From the cell containing the given text, extract its center point as (X, Y) coordinate. 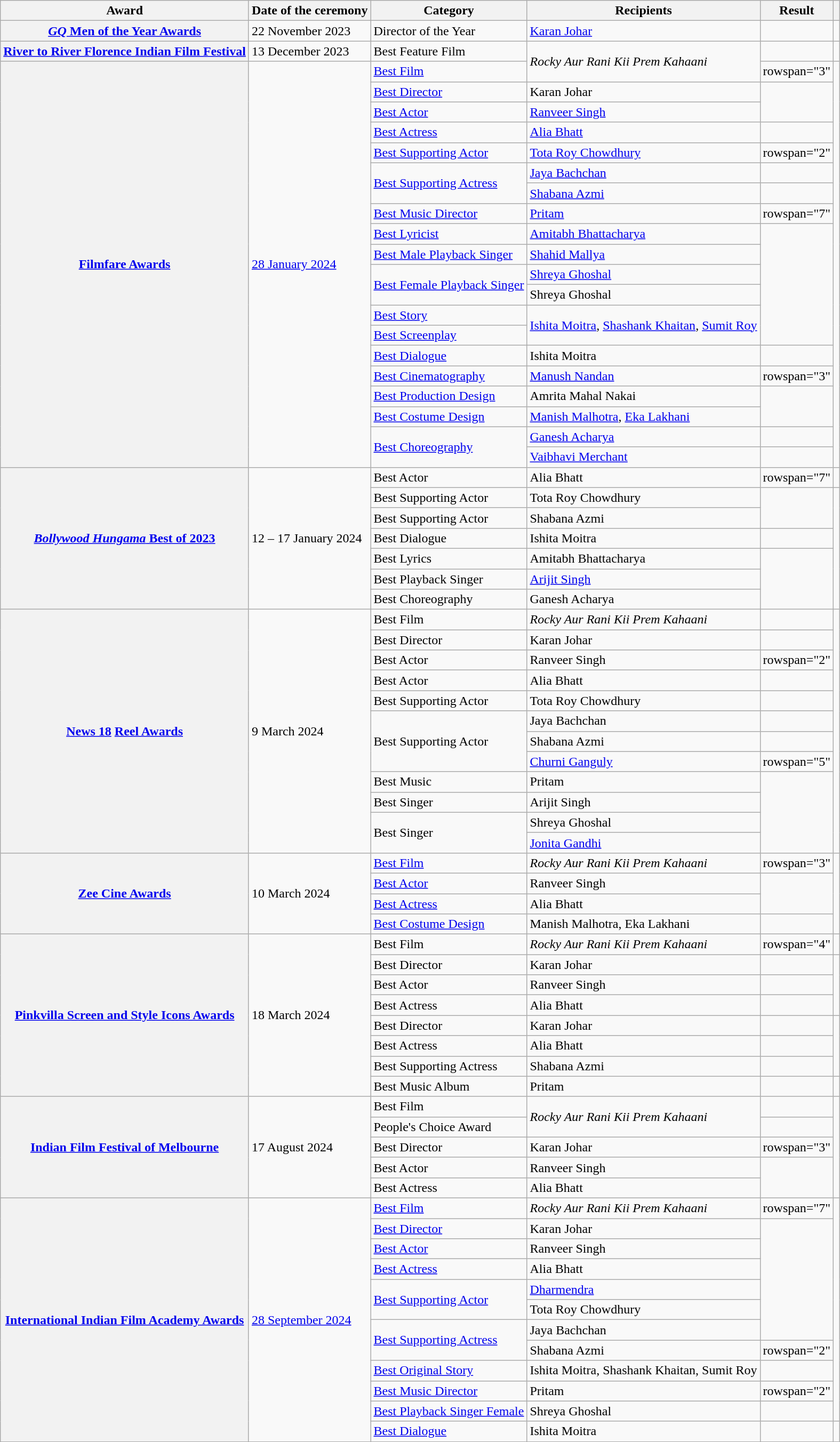
Result (797, 11)
Pinkvilla Screen and Style Icons Awards (125, 1015)
Bollywood Hungama Best of 2023 (125, 538)
Amrita Mahal Nakai (643, 396)
28 September 2024 (309, 1319)
12 – 17 January 2024 (309, 538)
18 March 2024 (309, 1015)
River to River Florence Indian Film Festival (125, 51)
Filmfare Awards (125, 265)
Best Production Design (449, 396)
rowspan="4" (797, 944)
10 March 2024 (309, 893)
rowspan="5" (797, 762)
Best Playback Singer (449, 579)
Date of the ceremony (309, 11)
Best Playback Singer Female (449, 1411)
Best Screenplay (449, 335)
Category (449, 11)
Best Cinematography (449, 376)
Best Original Story (449, 1371)
News 18 Reel Awards (125, 732)
Best Female Playback Singer (449, 285)
28 January 2024 (309, 265)
Churni Ganguly (643, 762)
Best Music Album (449, 1086)
Best Story (449, 315)
9 March 2024 (309, 732)
Best Lyrics (449, 558)
Director of the Year (449, 31)
Zee Cine Awards (125, 893)
13 December 2023 (309, 51)
Shahid Mallya (643, 254)
Best Music (449, 782)
22 November 2023 (309, 31)
Vaibhavi Merchant (643, 457)
Award (125, 11)
International Indian Film Academy Awards (125, 1319)
Recipients (643, 11)
Indian Film Festival of Melbourne (125, 1147)
GQ Men of the Year Awards (125, 31)
Best Male Playback Singer (449, 254)
Jonita Gandhi (643, 843)
17 August 2024 (309, 1147)
Manush Nandan (643, 376)
Dharmendra (643, 1289)
Best Feature Film (449, 51)
Best Lyricist (449, 234)
People's Choice Award (449, 1127)
